For the text-containing cell, return its midpoint in (X, Y) coordinate format. 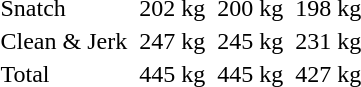
245 kg (250, 41)
247 kg (172, 41)
